Find where the given text appears and provide that cell's center as [X, Y] coordinate. 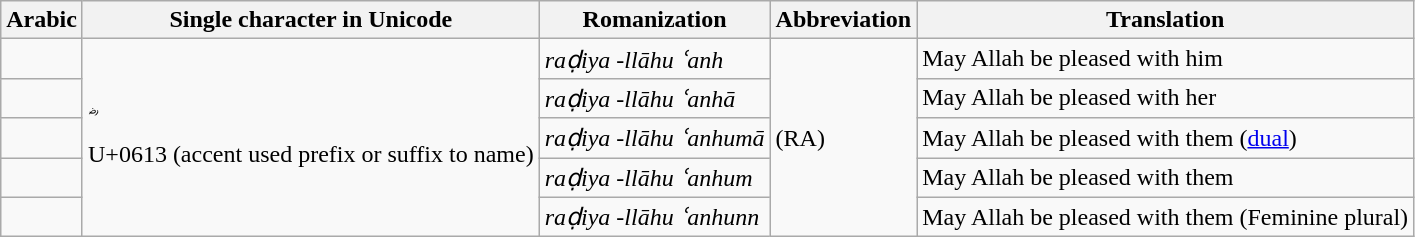
May Allah be pleased with him [1166, 59]
Single character in Unicode [310, 20]
Arabic [42, 20]
Abbreviation [844, 20]
raḍiya -llāhu ʿanhumā [654, 138]
May Allah be pleased with them (Feminine plural) [1166, 217]
May Allah be pleased with her [1166, 98]
May Allah be pleased with them [1166, 178]
raḍiya -llāhu ʿanhunn [654, 217]
Romanization [654, 20]
ؓU+0613 (accent used prefix or suffix to name) [310, 138]
May Allah be pleased with them (dual) [1166, 138]
raḍiya -llāhu ʿanhā [654, 98]
raḍiya -llāhu ʿanh [654, 59]
raḍiya -llāhu ʿanhum [654, 178]
Translation [1166, 20]
(RA) [844, 138]
